Identify which cell holds the provided text, then report its [X, Y] central coordinate. 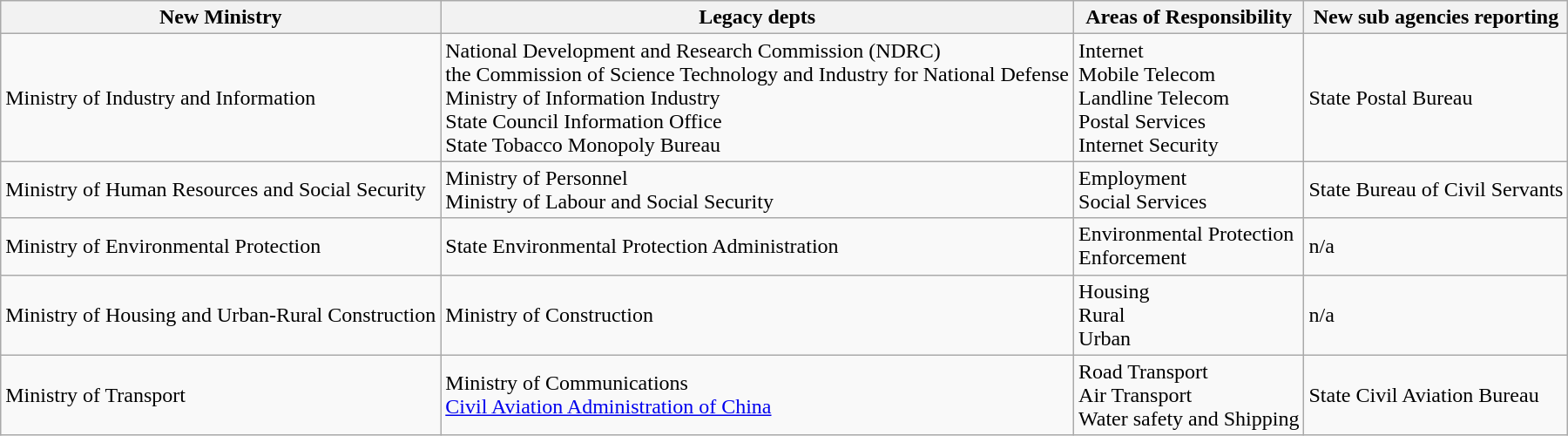
State Civil Aviation Bureau [1436, 395]
Environmental Protection Enforcement [1189, 246]
Employment Social Services [1189, 190]
Ministry of Human Resources and Social Security [221, 190]
Areas of Responsibility [1189, 17]
Ministry of CommunicationsCivil Aviation Administration of China [758, 395]
Ministry of Housing and Urban-Rural Construction [221, 315]
New sub agencies reporting [1436, 17]
State Bureau of Civil Servants [1436, 190]
Legacy depts [758, 17]
Ministry of Construction [758, 315]
State Postal Bureau [1436, 98]
Ministry of Transport [221, 395]
Housing Rural Urban [1189, 315]
Ministry of Personnel Ministry of Labour and Social Security [758, 190]
State Environmental Protection Administration [758, 246]
Road Transport Air Transport Water safety and Shipping [1189, 395]
New Ministry [221, 17]
Ministry of Environmental Protection [221, 246]
Ministry of Industry and Information [221, 98]
Internet Mobile Telecom Landline Telecom Postal Services Internet Security [1189, 98]
